Capture the cell that displays the provided text and extract its [X, Y] central coordinate. 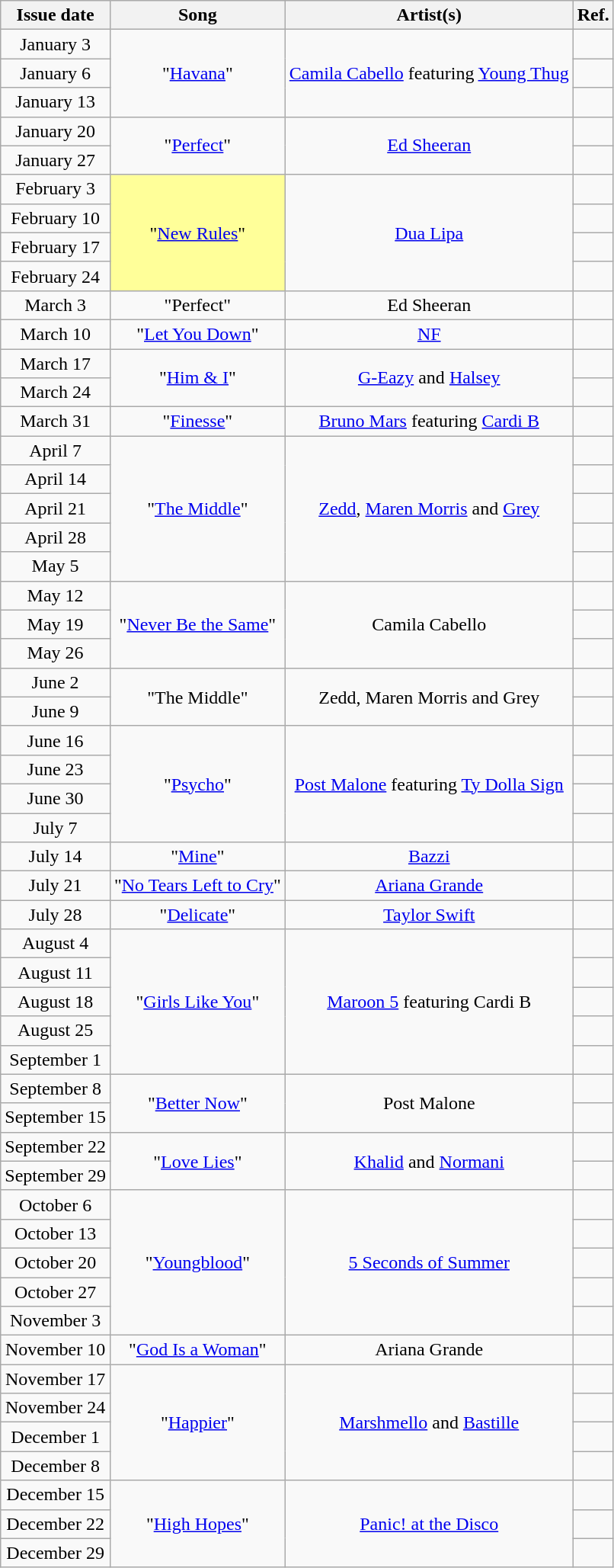
July 21 [56, 886]
August 18 [56, 1002]
February 3 [56, 189]
January 3 [56, 44]
"Him & I" [197, 378]
"High Hopes" [197, 1524]
December 8 [56, 1466]
Bruno Mars featuring Cardi B [429, 422]
May 19 [56, 624]
July 7 [56, 827]
May 5 [56, 566]
"Never Be the Same" [197, 624]
September 15 [56, 1117]
May 26 [56, 653]
Khalid and Normani [429, 1161]
Post Malone featuring Ty Dolla Sign [429, 784]
October 27 [56, 1292]
Maroon 5 featuring Cardi B [429, 1002]
October 20 [56, 1262]
December 29 [56, 1553]
December 1 [56, 1437]
"Mine" [197, 857]
February 17 [56, 247]
Marshmello and Bastille [429, 1422]
Post Malone [429, 1103]
"No Tears Left to Cry" [197, 886]
July 28 [56, 915]
February 10 [56, 218]
January 13 [56, 102]
September 29 [56, 1175]
"Finesse" [197, 422]
"Love Lies" [197, 1161]
August 25 [56, 1031]
September 22 [56, 1146]
April 28 [56, 537]
"God Is a Woman" [197, 1350]
Dua Lipa [429, 232]
"Havana" [197, 73]
March 17 [56, 364]
G-Eazy and Halsey [429, 378]
March 10 [56, 334]
November 24 [56, 1408]
September 8 [56, 1089]
"Psycho" [197, 784]
January 20 [56, 131]
"Delicate" [197, 915]
"Girls Like You" [197, 1002]
June 23 [56, 769]
February 24 [56, 276]
March 3 [56, 305]
April 7 [56, 451]
November 17 [56, 1379]
Artist(s) [429, 15]
January 27 [56, 160]
June 2 [56, 682]
June 16 [56, 740]
"Happier" [197, 1422]
"Youngblood" [197, 1262]
August 4 [56, 944]
September 1 [56, 1060]
Issue date [56, 15]
April 21 [56, 508]
Song [197, 15]
May 12 [56, 595]
Panic! at the Disco [429, 1524]
April 14 [56, 479]
November 3 [56, 1321]
"New Rules" [197, 232]
"Let You Down" [197, 334]
Ref. [593, 15]
Camila Cabello [429, 624]
NF [429, 334]
November 10 [56, 1350]
"Better Now" [197, 1103]
January 6 [56, 73]
Bazzi [429, 857]
October 6 [56, 1204]
March 31 [56, 422]
June 9 [56, 711]
July 14 [56, 857]
Camila Cabello featuring Young Thug [429, 73]
October 13 [56, 1233]
5 Seconds of Summer [429, 1262]
Taylor Swift [429, 915]
June 30 [56, 798]
August 11 [56, 973]
December 22 [56, 1524]
December 15 [56, 1495]
March 24 [56, 393]
